Output the (X, Y) coordinate of the center of the cell containing the given text.  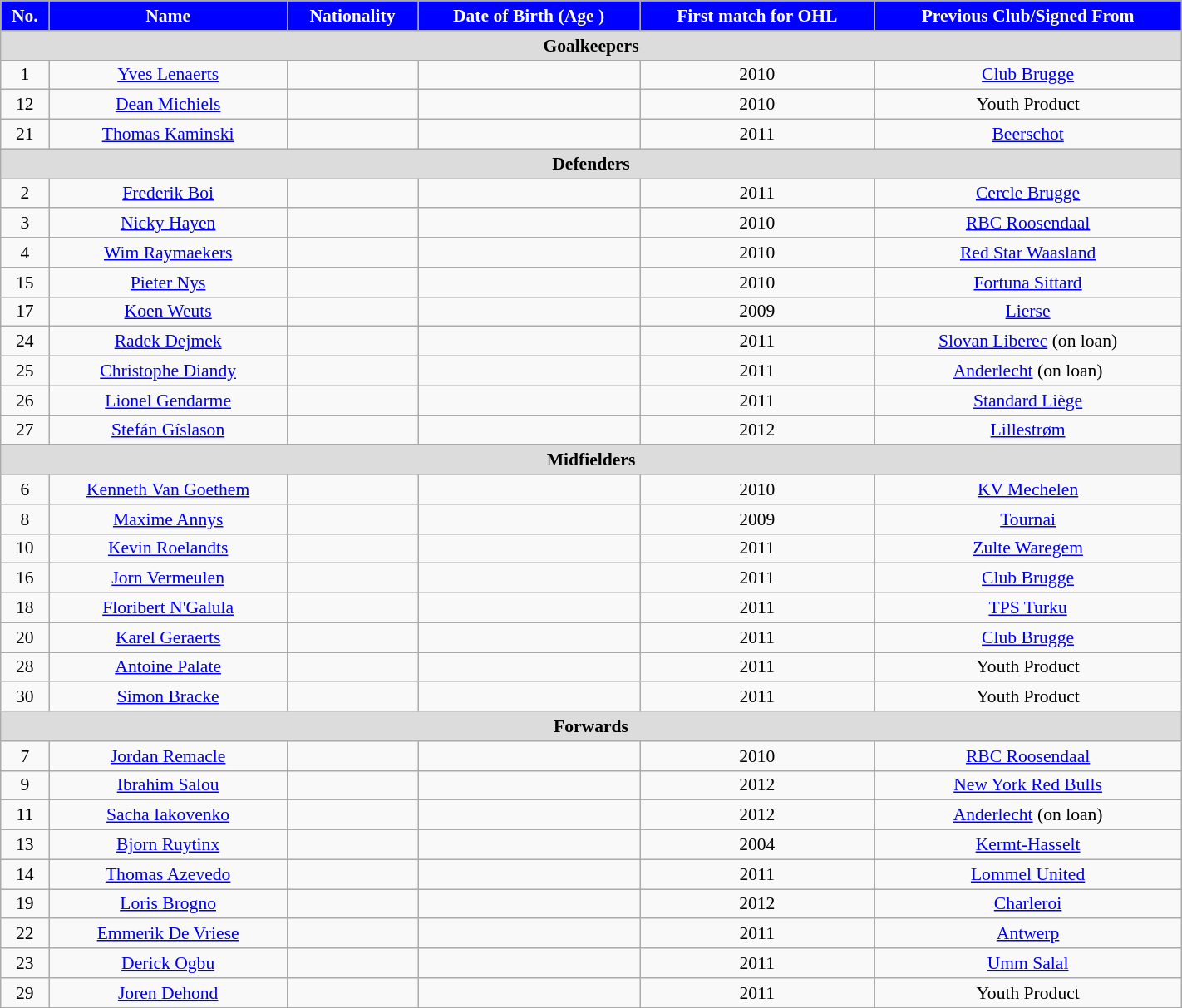
19 (25, 904)
Lionel Gendarme (168, 401)
Floribert N'Galula (168, 608)
Defenders (591, 164)
Kevin Roelandts (168, 548)
Lommel United (1027, 874)
Derick Ogbu (168, 963)
Kenneth Van Goethem (168, 489)
Bjorn Ruytinx (168, 845)
Umm Salal (1027, 963)
27 (25, 430)
Koen Weuts (168, 312)
Maxime Annys (168, 519)
16 (25, 578)
11 (25, 815)
Kermt-Hasselt (1027, 845)
22 (25, 934)
Midfielders (591, 460)
New York Red Bulls (1027, 785)
Nicky Hayen (168, 224)
Name (168, 16)
Zulte Waregem (1027, 548)
Previous Club/Signed From (1027, 16)
Wim Raymaekers (168, 253)
Simon Bracke (168, 697)
Karel Geraerts (168, 637)
26 (25, 401)
Dean Michiels (168, 105)
Cercle Brugge (1027, 194)
Joren Dehond (168, 993)
15 (25, 283)
Radek Dejmek (168, 342)
Tournai (1027, 519)
KV Mechelen (1027, 489)
No. (25, 16)
Date of Birth (Age ) (529, 16)
Jordan Remacle (168, 756)
Beerschot (1027, 135)
Frederik Boi (168, 194)
Sacha Iakovenko (168, 815)
Yves Lenaerts (168, 75)
18 (25, 608)
Forwards (591, 726)
Pieter Nys (168, 283)
7 (25, 756)
4 (25, 253)
First match for OHL (757, 16)
Stefán Gíslason (168, 430)
Loris Brogno (168, 904)
Antoine Palate (168, 667)
6 (25, 489)
Standard Liège (1027, 401)
Lierse (1027, 312)
Emmerik De Vriese (168, 934)
9 (25, 785)
Nationality (352, 16)
2 (25, 194)
20 (25, 637)
3 (25, 224)
Slovan Liberec (on loan) (1027, 342)
28 (25, 667)
Charleroi (1027, 904)
Lillestrøm (1027, 430)
Thomas Kaminski (168, 135)
14 (25, 874)
Thomas Azevedo (168, 874)
12 (25, 105)
1 (25, 75)
TPS Turku (1027, 608)
24 (25, 342)
21 (25, 135)
8 (25, 519)
30 (25, 697)
Ibrahim Salou (168, 785)
23 (25, 963)
17 (25, 312)
10 (25, 548)
Jorn Vermeulen (168, 578)
2004 (757, 845)
25 (25, 371)
Fortuna Sittard (1027, 283)
Red Star Waasland (1027, 253)
Goalkeepers (591, 46)
13 (25, 845)
29 (25, 993)
Christophe Diandy (168, 371)
Antwerp (1027, 934)
